From the cell containing the given text, extract its center point as (X, Y) coordinate. 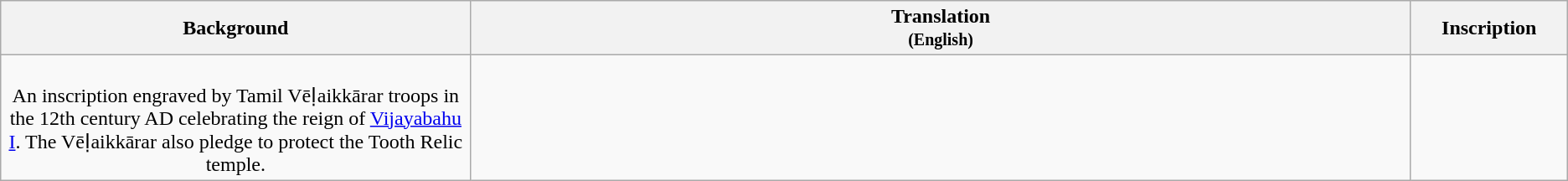
Inscription (1489, 28)
Background (236, 28)
Translation(English) (941, 28)
